Output the (x, y) coordinate of the center of the cell containing the given text.  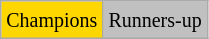
Champions (52, 20)
Runners-up (155, 20)
